Extract the (x, y) coordinate from the center of the cell holding the provided text.  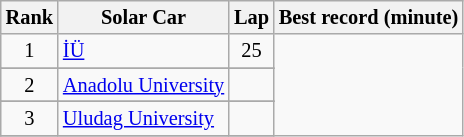
Rank (30, 17)
1 (30, 51)
Best record (minute) (368, 17)
2 (30, 85)
Anadolu University (144, 85)
Solar Car (144, 17)
3 (30, 118)
Lap (252, 17)
İÜ (144, 51)
Uludag University (144, 118)
25 (252, 51)
